Search for the cell housing the specified text and yield its [x, y] center coordinate. 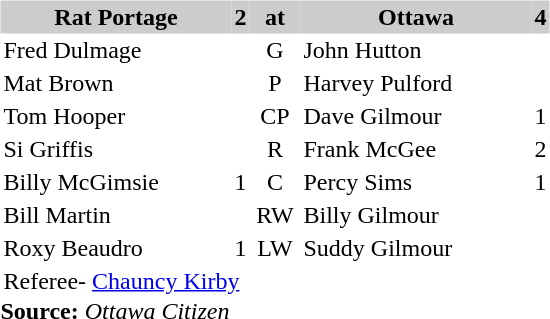
LW [276, 248]
R [276, 148]
Rat Portage [116, 16]
Fred Dulmage [116, 50]
CP [276, 116]
at [276, 16]
Mat Brown [116, 82]
P [276, 82]
Percy Sims [416, 182]
Frank McGee [416, 148]
John Hutton [416, 50]
4 [541, 16]
Bill Martin [116, 214]
Harvey Pulford [416, 82]
Referee- Chauncy Kirby [274, 280]
RW [276, 214]
Tom Hooper [116, 116]
Billy McGimsie [116, 182]
Billy Gilmour [416, 214]
Ottawa [416, 16]
G [276, 50]
Roxy Beaudro [116, 248]
Suddy Gilmour [416, 248]
Dave Gilmour [416, 116]
C [276, 182]
Si Griffis [116, 148]
